Return the (X, Y) coordinate for the center point of the cell that contains the specified text.  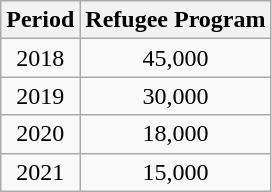
15,000 (176, 172)
Refugee Program (176, 20)
Period (40, 20)
30,000 (176, 96)
2020 (40, 134)
18,000 (176, 134)
2021 (40, 172)
2018 (40, 58)
2019 (40, 96)
45,000 (176, 58)
